Pinpoint the cell where the given text exists, returning its [x, y] midpoint coordinate. 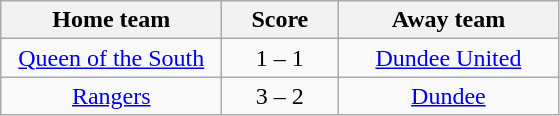
Queen of the South [112, 58]
Dundee United [448, 58]
Home team [112, 20]
Away team [448, 20]
Rangers [112, 96]
Dundee [448, 96]
1 – 1 [280, 58]
Score [280, 20]
3 – 2 [280, 96]
